Output the (x, y) coordinate of the center of the cell containing the given text.  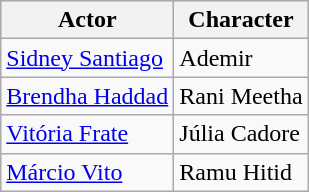
Brendha Haddad (88, 96)
Actor (88, 20)
Júlia Cadore (241, 134)
Ademir (241, 58)
Sidney Santiago (88, 58)
Rani Meetha (241, 96)
Vitória Frate (88, 134)
Ramu Hitid (241, 172)
Character (241, 20)
Márcio Vito (88, 172)
